Determine the [x, y] coordinate at the center of the cell enclosing the given text.  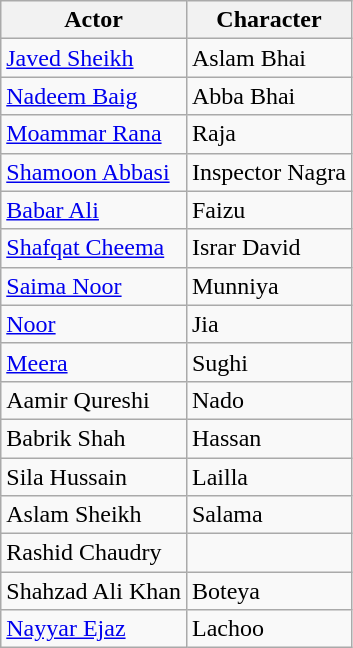
Faizu [268, 210]
Nayyar Ejaz [94, 629]
Munniya [268, 286]
Aslam Bhai [268, 58]
Lachoo [268, 629]
Sughi [268, 362]
Sila Hussain [94, 477]
Lailla [268, 477]
Babrik Shah [94, 438]
Raja [268, 134]
Meera [94, 362]
Salama [268, 515]
Inspector Nagra [268, 172]
Jia [268, 324]
Moammar Rana [94, 134]
Abba Bhai [268, 96]
Shahzad Ali Khan [94, 591]
Noor [94, 324]
Character [268, 20]
Saima Noor [94, 286]
Aamir Qureshi [94, 400]
Nado [268, 400]
Rashid Chaudry [94, 553]
Hassan [268, 438]
Israr David [268, 248]
Aslam Sheikh [94, 515]
Javed Sheikh [94, 58]
Nadeem Baig [94, 96]
Actor [94, 20]
Shafqat Cheema [94, 248]
Babar Ali [94, 210]
Boteya [268, 591]
Shamoon Abbasi [94, 172]
